Return (x, y) of the center of cell containing provided text 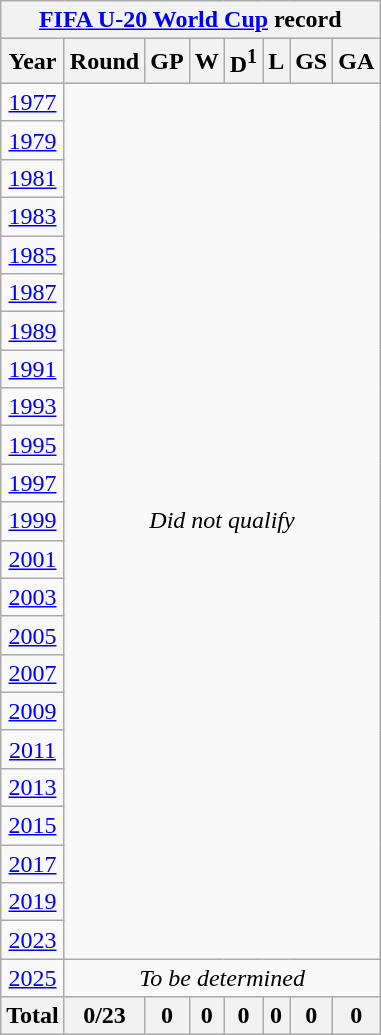
2001 (33, 559)
1989 (33, 331)
Did not qualify (222, 520)
GS (312, 62)
Round (104, 62)
2015 (33, 826)
FIFA U-20 World Cup record (190, 20)
1977 (33, 102)
2009 (33, 711)
1993 (33, 407)
1999 (33, 521)
2017 (33, 864)
1985 (33, 255)
D1 (243, 62)
Total (33, 1016)
Year (33, 62)
2023 (33, 940)
2011 (33, 749)
1997 (33, 483)
2005 (33, 635)
L (276, 62)
GP (167, 62)
1983 (33, 217)
W (206, 62)
0/23 (104, 1016)
1981 (33, 178)
To be determined (222, 978)
2019 (33, 902)
2013 (33, 787)
2025 (33, 978)
2007 (33, 673)
GA (356, 62)
1995 (33, 445)
1987 (33, 293)
2003 (33, 597)
1991 (33, 369)
1979 (33, 140)
